Return (x, y) of the center of cell containing provided text 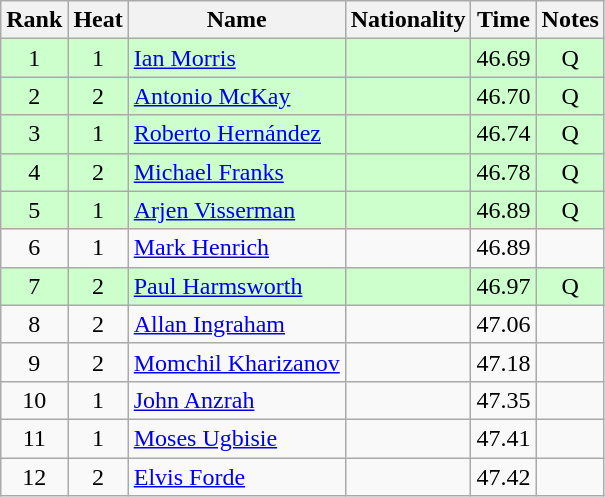
Arjen Visserman (236, 210)
47.35 (504, 400)
Momchil Kharizanov (236, 362)
47.41 (504, 438)
47.18 (504, 362)
46.69 (504, 58)
46.97 (504, 286)
Antonio McKay (236, 96)
Time (504, 20)
Name (236, 20)
6 (34, 248)
Heat (98, 20)
Mark Henrich (236, 248)
46.70 (504, 96)
Allan Ingraham (236, 324)
Notes (570, 20)
12 (34, 477)
47.06 (504, 324)
Ian Morris (236, 58)
Roberto Hernández (236, 134)
11 (34, 438)
Paul Harmsworth (236, 286)
Rank (34, 20)
47.42 (504, 477)
Elvis Forde (236, 477)
9 (34, 362)
Michael Franks (236, 172)
46.74 (504, 134)
46.78 (504, 172)
8 (34, 324)
John Anzrah (236, 400)
Nationality (408, 20)
4 (34, 172)
Moses Ugbisie (236, 438)
7 (34, 286)
3 (34, 134)
5 (34, 210)
10 (34, 400)
